Output the (X, Y) coordinate of the center of the cell containing the given text.  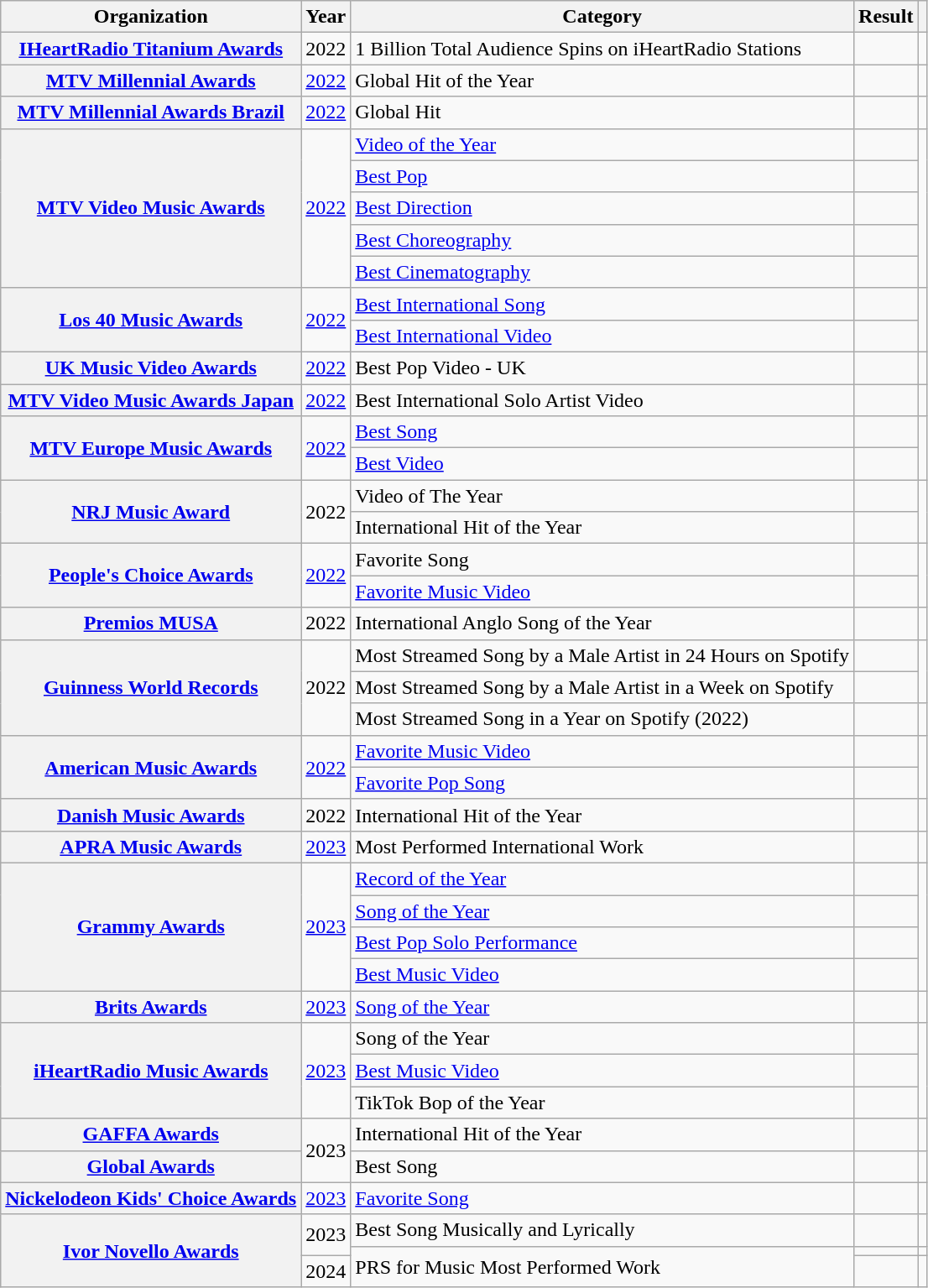
Favorite Pop Song (602, 783)
MTV Millennial Awards (151, 81)
Global Hit (602, 112)
Brits Awards (151, 1007)
MTV Video Music Awards Japan (151, 400)
NRJ Music Award (151, 512)
Best Pop (602, 176)
Premios MUSA (151, 623)
Best Direction (602, 208)
Result (886, 17)
iHeartRadio Music Awards (151, 1071)
TikTok Bop of the Year (602, 1103)
2024 (326, 1271)
Record of the Year (602, 879)
Best Choreography (602, 240)
Year (326, 17)
GAFFA Awards (151, 1134)
PRS for Music Most Performed Work (602, 1267)
APRA Music Awards (151, 847)
People's Choice Awards (151, 576)
Danish Music Awards (151, 815)
Category (602, 17)
Most Streamed Song in a Year on Spotify (2022) (602, 719)
Video of The Year (602, 496)
MTV Millennial Awards Brazil (151, 112)
Most Performed International Work (602, 847)
Los 40 Music Awards (151, 320)
International Anglo Song of the Year (602, 623)
MTV Video Music Awards (151, 208)
Best Pop Solo Performance (602, 943)
Best Cinematography (602, 272)
Best International Solo Artist Video (602, 400)
Best International Song (602, 304)
1 Billion Total Audience Spins on iHeartRadio Stations (602, 49)
Best International Video (602, 336)
Most Streamed Song by a Male Artist in 24 Hours on Spotify (602, 655)
American Music Awards (151, 767)
Most Streamed Song by a Male Artist in a Week on Spotify (602, 687)
Guinness World Records (151, 687)
Video of the Year (602, 144)
IHeartRadio Titanium Awards (151, 49)
Ivor Novello Awards (151, 1250)
Nickelodeon Kids' Choice Awards (151, 1198)
UK Music Video Awards (151, 368)
Organization (151, 17)
MTV Europe Music Awards (151, 448)
Grammy Awards (151, 926)
Global Awards (151, 1166)
Best Video (602, 464)
Global Hit of the Year (602, 81)
Best Song Musically and Lyrically (602, 1230)
Best Pop Video - UK (602, 368)
